Return [x, y] of the center of cell containing provided text 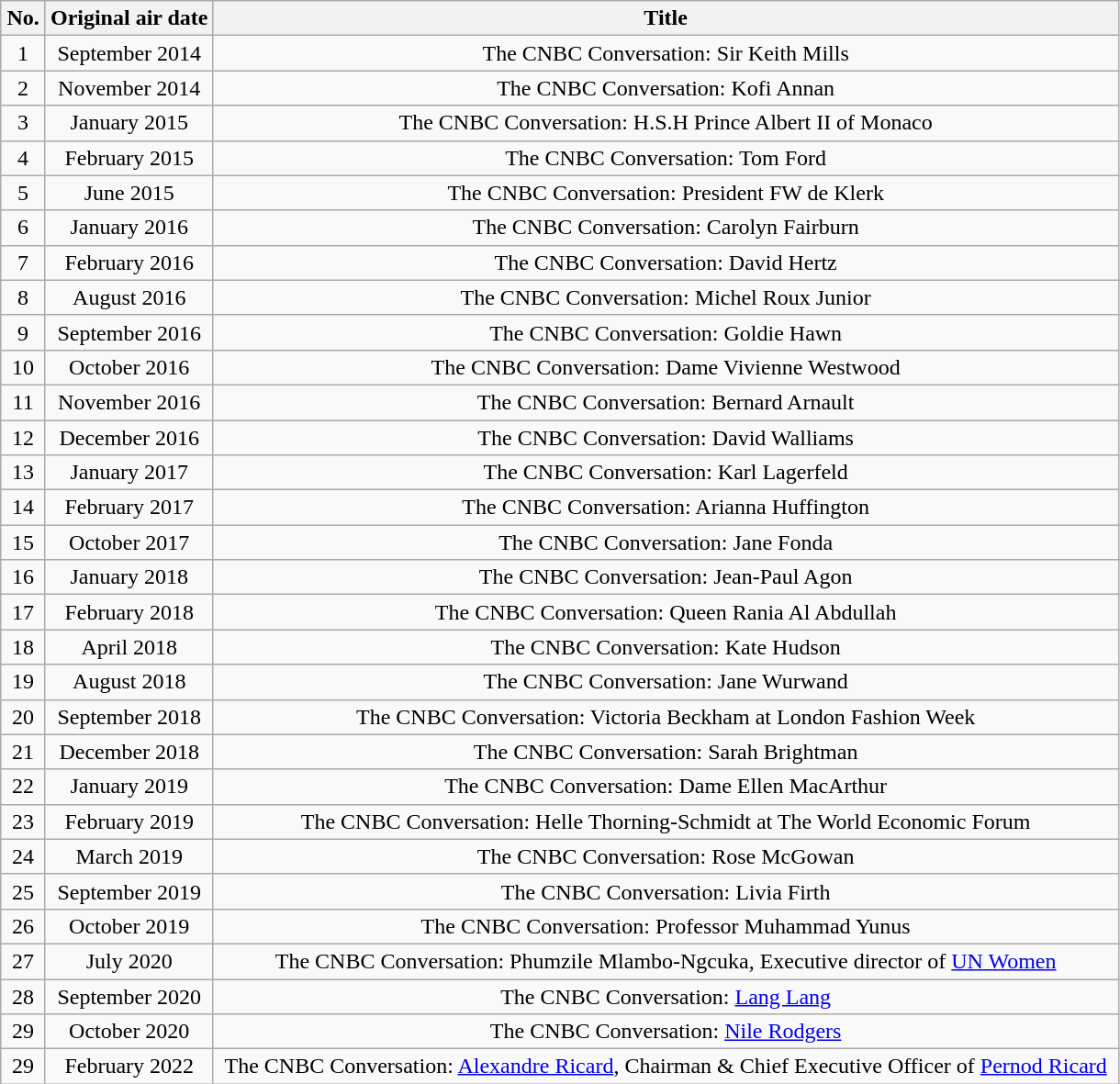
13 [24, 473]
June 2015 [129, 193]
The CNBC Conversation: Phumzile Mlambo-Ngcuka, Executive director of UN Women [666, 961]
The CNBC Conversation: President FW de Klerk [666, 193]
December 2018 [129, 752]
4 [24, 158]
27 [24, 961]
28 [24, 996]
7 [24, 263]
February 2017 [129, 508]
15 [24, 542]
February 2018 [129, 612]
The CNBC Conversation: Helle Thorning-Schmidt at The World Economic Forum [666, 821]
The CNBC Conversation: H.S.H Prince Albert II of Monaco [666, 123]
October 2017 [129, 542]
September 2018 [129, 717]
The CNBC Conversation: Kate Hudson [666, 647]
18 [24, 647]
24 [24, 856]
The CNBC Conversation: Karl Lagerfeld [666, 473]
Original air date [129, 18]
6 [24, 228]
October 2020 [129, 1032]
1 [24, 53]
March 2019 [129, 856]
September 2014 [129, 53]
February 2015 [129, 158]
22 [24, 787]
October 2019 [129, 926]
12 [24, 438]
17 [24, 612]
The CNBC Conversation: Queen Rania Al Abdullah [666, 612]
November 2014 [129, 88]
September 2019 [129, 891]
January 2017 [129, 473]
16 [24, 577]
The CNBC Conversation: Goldie Hawn [666, 332]
The CNBC Conversation: Michel Roux Junior [666, 297]
The CNBC Conversation: Dame Vivienne Westwood [666, 367]
The CNBC Conversation: Alexandre Ricard, Chairman & Chief Executive Officer of Pernod Ricard [666, 1067]
The CNBC Conversation: Sarah Brightman [666, 752]
25 [24, 891]
The CNBC Conversation: David Hertz [666, 263]
The CNBC Conversation: Dame Ellen MacArthur [666, 787]
21 [24, 752]
January 2015 [129, 123]
5 [24, 193]
February 2016 [129, 263]
February 2022 [129, 1067]
2 [24, 88]
No. [24, 18]
April 2018 [129, 647]
The CNBC Conversation: Tom Ford [666, 158]
11 [24, 402]
February 2019 [129, 821]
23 [24, 821]
August 2016 [129, 297]
The CNBC Conversation: Jane Fonda [666, 542]
19 [24, 682]
The CNBC Conversation: Rose McGowan [666, 856]
September 2016 [129, 332]
September 2020 [129, 996]
3 [24, 123]
The CNBC Conversation: Arianna Huffington [666, 508]
August 2018 [129, 682]
The CNBC Conversation: Jean-Paul Agon [666, 577]
The CNBC Conversation: Nile Rodgers [666, 1032]
8 [24, 297]
20 [24, 717]
July 2020 [129, 961]
The CNBC Conversation: Bernard Arnault [666, 402]
The CNBC Conversation: Kofi Annan [666, 88]
The CNBC Conversation: David Walliams [666, 438]
10 [24, 367]
9 [24, 332]
October 2016 [129, 367]
December 2016 [129, 438]
January 2016 [129, 228]
26 [24, 926]
The CNBC Conversation: Carolyn Fairburn [666, 228]
November 2016 [129, 402]
The CNBC Conversation: Lang Lang [666, 996]
January 2018 [129, 577]
Title [666, 18]
The CNBC Conversation: Sir Keith Mills [666, 53]
January 2019 [129, 787]
The CNBC Conversation: Victoria Beckham at London Fashion Week [666, 717]
The CNBC Conversation: Professor Muhammad Yunus [666, 926]
The CNBC Conversation: Livia Firth [666, 891]
14 [24, 508]
The CNBC Conversation: Jane Wurwand [666, 682]
